From the cell containing the given text, extract its center point as [X, Y] coordinate. 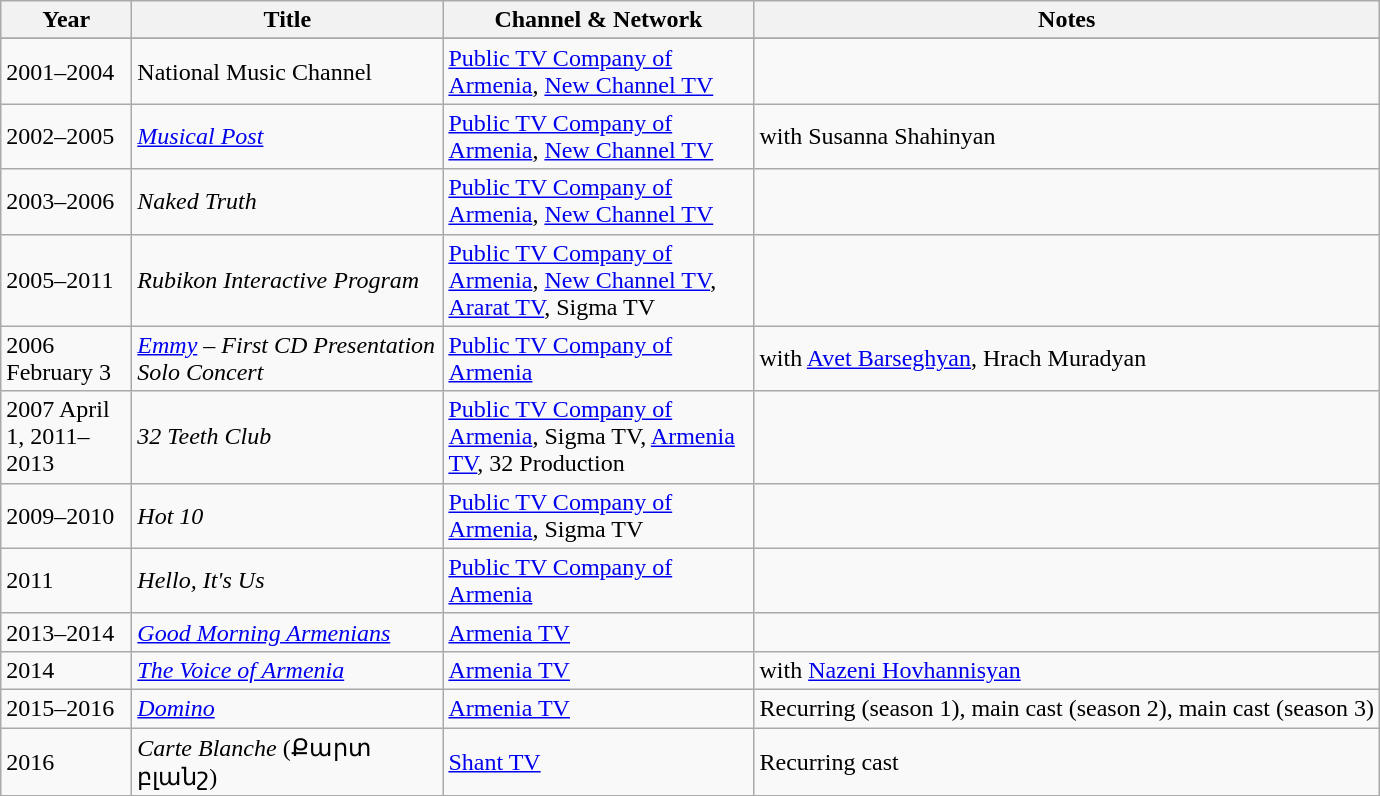
with Nazeni Hovhannisyan [1067, 670]
Year [66, 20]
Channel & Network [598, 20]
The Voice of Armenia [288, 670]
Public TV Company of Armenia, Sigma TV [598, 516]
National Music Channel [288, 72]
Musical Post [288, 136]
2016 [66, 762]
2003–2006 [66, 202]
Emmy – First CD Presentation Solo Concert [288, 358]
Recurring cast [1067, 762]
Public TV Company of Armenia, New Channel TV, Ararat TV, Sigma TV [598, 280]
Public TV Company of Armenia, Sigma TV, Armenia TV, 32 Production [598, 437]
2013–2014 [66, 632]
2006 February 3 [66, 358]
Good Morning Armenians [288, 632]
with Avet Barseghyan, Hrach Muradyan [1067, 358]
2002–2005 [66, 136]
2014 [66, 670]
2009–2010 [66, 516]
Rubikon Interactive Program [288, 280]
Hello, It's Us [288, 580]
Hot 10 [288, 516]
Carte Blanche (Քարտ բլանշ) [288, 762]
Domino [288, 708]
32 Teeth Club [288, 437]
2001–2004 [66, 72]
2005–2011 [66, 280]
with Susanna Shahinyan [1067, 136]
Title [288, 20]
Notes [1067, 20]
2011 [66, 580]
Recurring (season 1), main cast (season 2), main cast (season 3) [1067, 708]
2007 April 1, 2011–2013 [66, 437]
2015–2016 [66, 708]
Naked Truth [288, 202]
Shant TV [598, 762]
